Determine the (x, y) coordinate at the center of the cell enclosing the given text.  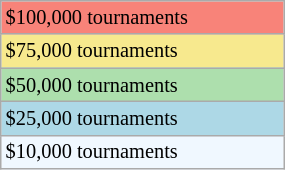
$75,000 tournaments (142, 51)
$10,000 tournaments (142, 152)
$100,000 tournaments (142, 17)
$25,000 tournaments (142, 118)
$50,000 tournaments (142, 85)
